Return the (X, Y) coordinate for the center point of the cell that contains the specified text.  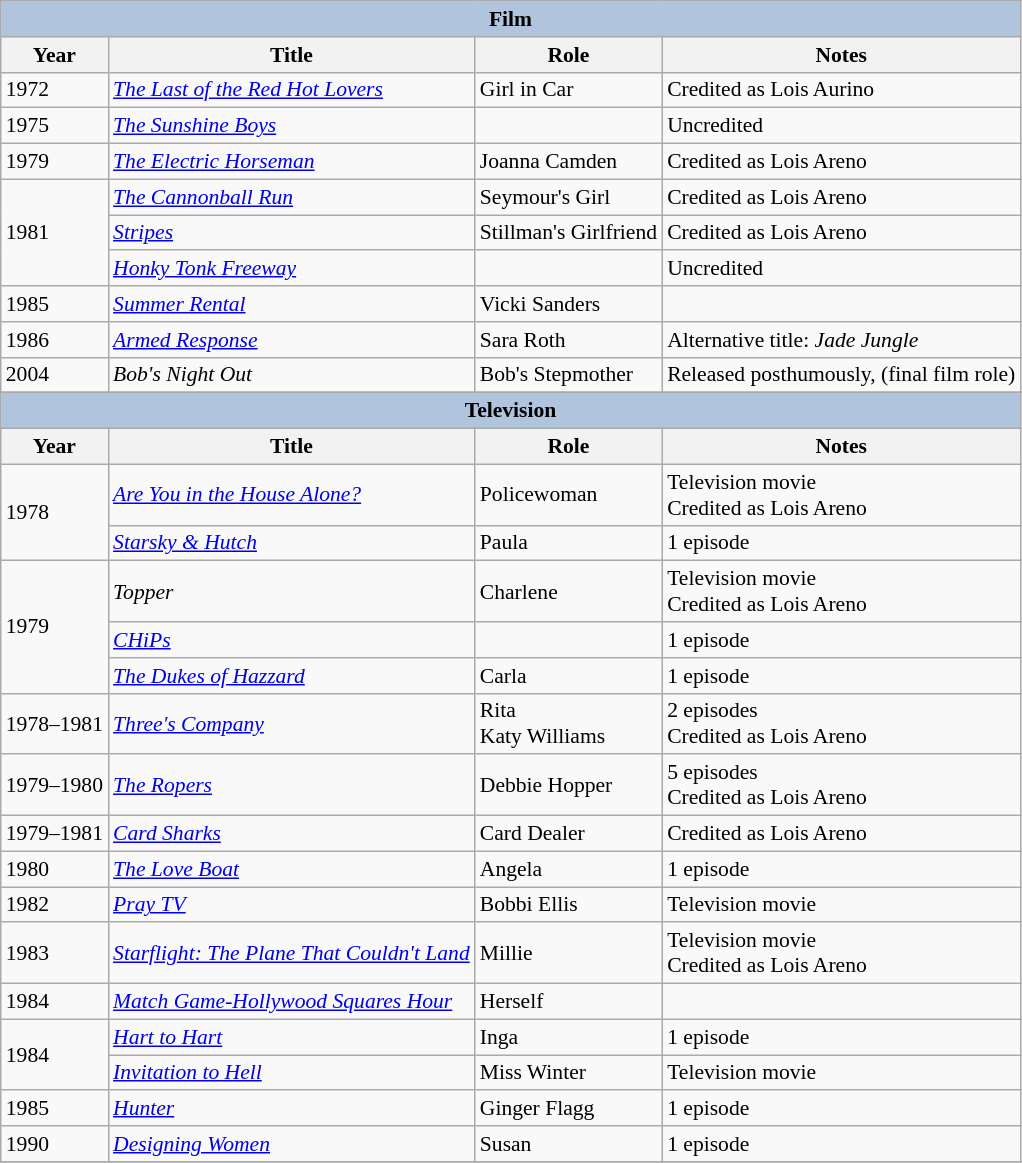
The Love Boat (292, 869)
2 episodesCredited as Lois Areno (841, 724)
Joanna Camden (568, 162)
CHiPs (292, 640)
Honky Tonk Freeway (292, 269)
1978–1981 (54, 724)
Ginger Flagg (568, 1109)
Angela (568, 869)
Armed Response (292, 340)
Pray TV (292, 905)
Bob's Stepmother (568, 375)
Released posthumously, (final film role) (841, 375)
The Cannonball Run (292, 197)
2004 (54, 375)
Topper (292, 592)
Bobbi Ellis (568, 905)
Seymour's Girl (568, 197)
Film (511, 19)
1975 (54, 126)
Three's Company (292, 724)
The Electric Horseman (292, 162)
Credited as Lois Aurino (841, 90)
RitaKaty Williams (568, 724)
Starsky & Hutch (292, 543)
Match Game-Hollywood Squares Hour (292, 1002)
Card Dealer (568, 834)
Alternative title: Jade Jungle (841, 340)
Designing Women (292, 1144)
Are You in the House Alone? (292, 494)
Girl in Car (568, 90)
5 episodesCredited as Lois Areno (841, 786)
1979–1980 (54, 786)
Stripes (292, 233)
Charlene (568, 592)
Hunter (292, 1109)
Policewoman (568, 494)
The Dukes of Hazzard (292, 676)
Hart to Hart (292, 1037)
1972 (54, 90)
Debbie Hopper (568, 786)
Starflight: The Plane That Couldn't Land (292, 954)
Susan (568, 1144)
Sara Roth (568, 340)
1986 (54, 340)
1990 (54, 1144)
Miss Winter (568, 1073)
Inga (568, 1037)
1981 (54, 232)
Bob's Night Out (292, 375)
Invitation to Hell (292, 1073)
Paula (568, 543)
Television (511, 411)
1978 (54, 512)
1980 (54, 869)
Stillman's Girlfriend (568, 233)
1983 (54, 954)
Herself (568, 1002)
1982 (54, 905)
Vicki Sanders (568, 304)
Millie (568, 954)
Summer Rental (292, 304)
The Sunshine Boys (292, 126)
The Last of the Red Hot Lovers (292, 90)
Card Sharks (292, 834)
Carla (568, 676)
The Ropers (292, 786)
1979–1981 (54, 834)
